Scan for the cell matching the given text and deliver its [X, Y] coordinate at center. 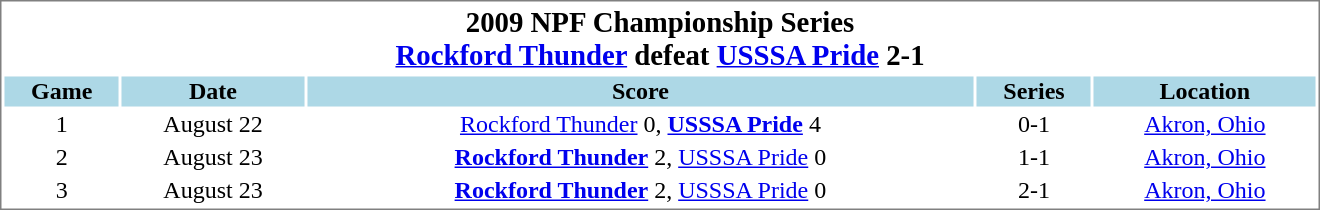
2-1 [1034, 191]
Date [213, 91]
2 [61, 157]
Score [640, 91]
Series [1034, 91]
August 22 [213, 125]
1 [61, 125]
1-1 [1034, 157]
Rockford Thunder 0, USSSA Pride 4 [640, 125]
3 [61, 191]
2009 NPF Championship Series Rockford Thunder defeat USSSA Pride 2-1 [660, 38]
Location [1204, 91]
Game [61, 91]
0-1 [1034, 125]
